Determine the [X, Y] coordinate at the center of the cell enclosing the given text.  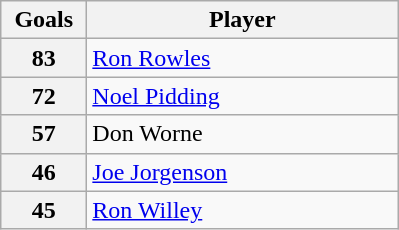
Ron Rowles [242, 58]
Joe Jorgenson [242, 172]
Goals [44, 20]
Player [242, 20]
46 [44, 172]
83 [44, 58]
Noel Pidding [242, 96]
72 [44, 96]
Don Worne [242, 134]
45 [44, 210]
57 [44, 134]
Ron Willey [242, 210]
